Return the (X, Y) coordinate for the center point of the cell that contains the specified text.  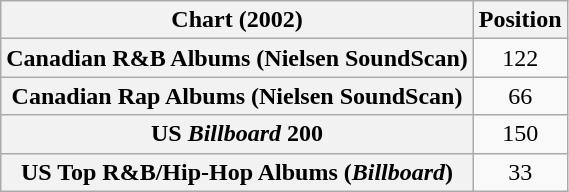
33 (520, 172)
66 (520, 96)
US Billboard 200 (238, 134)
Canadian R&B Albums (Nielsen SoundScan) (238, 58)
Canadian Rap Albums (Nielsen SoundScan) (238, 96)
Chart (2002) (238, 20)
Position (520, 20)
122 (520, 58)
150 (520, 134)
US Top R&B/Hip-Hop Albums (Billboard) (238, 172)
